For the text-containing cell, return its midpoint in [x, y] coordinate format. 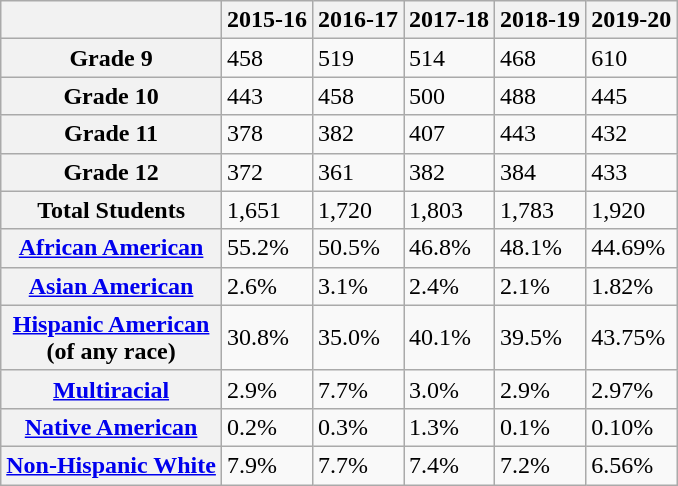
African American [112, 248]
Non-Hispanic White [112, 465]
2.1% [540, 286]
378 [266, 134]
43.75% [632, 338]
30.8% [266, 338]
3.1% [358, 286]
0.1% [540, 427]
Multiracial [112, 389]
1,920 [632, 210]
519 [358, 58]
610 [632, 58]
7.4% [450, 465]
2.4% [450, 286]
44.69% [632, 248]
468 [540, 58]
407 [450, 134]
35.0% [358, 338]
445 [632, 96]
7.9% [266, 465]
1,783 [540, 210]
1.82% [632, 286]
361 [358, 172]
Total Students [112, 210]
0.3% [358, 427]
500 [450, 96]
1,651 [266, 210]
1,803 [450, 210]
372 [266, 172]
40.1% [450, 338]
2017-18 [450, 20]
55.2% [266, 248]
Native American [112, 427]
0.10% [632, 427]
432 [632, 134]
488 [540, 96]
50.5% [358, 248]
2019-20 [632, 20]
2.6% [266, 286]
1,720 [358, 210]
2016-17 [358, 20]
Grade 10 [112, 96]
2015-16 [266, 20]
2018-19 [540, 20]
433 [632, 172]
Asian American [112, 286]
0.2% [266, 427]
39.5% [540, 338]
48.1% [540, 248]
46.8% [450, 248]
2.97% [632, 389]
1.3% [450, 427]
3.0% [450, 389]
Grade 9 [112, 58]
Hispanic American(of any race) [112, 338]
Grade 12 [112, 172]
Grade 11 [112, 134]
514 [450, 58]
7.2% [540, 465]
6.56% [632, 465]
384 [540, 172]
